Search for the cell housing the specified text and yield its (x, y) center coordinate. 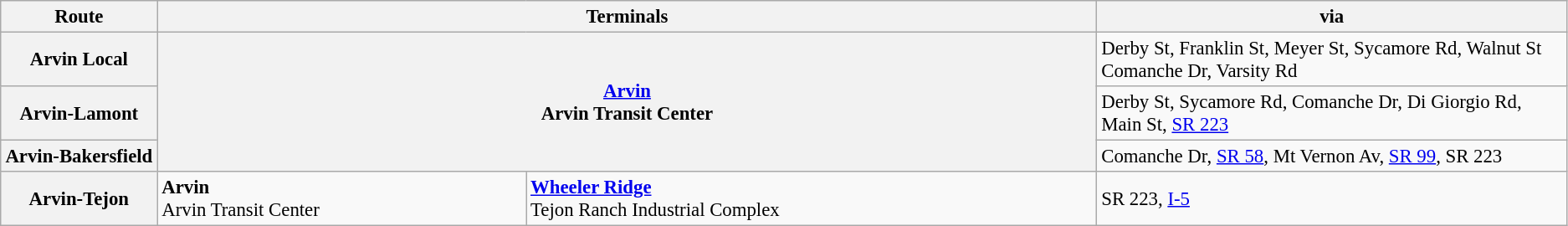
Derby St, Franklin St, Meyer St, Sycamore Rd, Walnut St Comanche Dr, Varsity Rd (1332, 60)
Route (79, 17)
Derby St, Sycamore Rd, Comanche Dr, Di Giorgio Rd, Main St, SR 223 (1332, 114)
SR 223, I-5 (1332, 199)
via (1332, 17)
Comanche Dr, SR 58, Mt Vernon Av, SR 99, SR 223 (1332, 157)
Wheeler RidgeTejon Ranch Industrial Complex (812, 199)
Arvin-Tejon (79, 199)
Arvin-Bakersfield (79, 157)
Arvin-Lamont (79, 114)
Arvin Local (79, 60)
Terminals (628, 17)
